Identify which cell holds the provided text, then report its [X, Y] central coordinate. 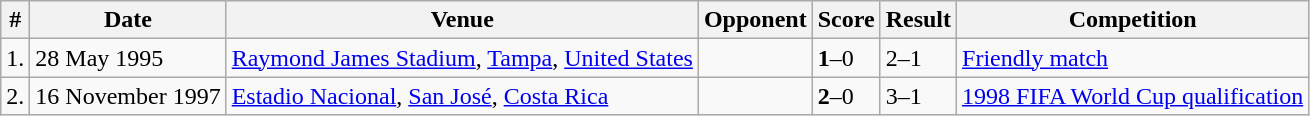
28 May 1995 [128, 58]
16 November 1997 [128, 96]
Result [918, 20]
Score [846, 20]
2. [16, 96]
1. [16, 58]
Competition [1133, 20]
Opponent [755, 20]
Estadio Nacional, San José, Costa Rica [462, 96]
2–1 [918, 58]
# [16, 20]
3–1 [918, 96]
Date [128, 20]
1998 FIFA World Cup qualification [1133, 96]
2–0 [846, 96]
Friendly match [1133, 58]
Raymond James Stadium, Tampa, United States [462, 58]
1–0 [846, 58]
Venue [462, 20]
